Return [x, y] of the center of cell containing provided text 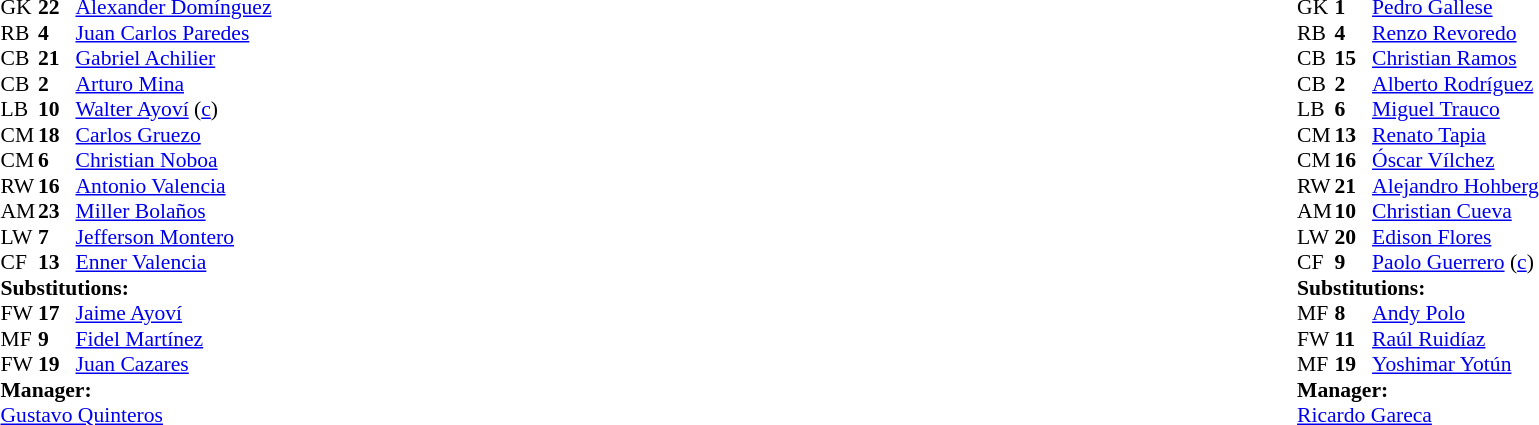
Arturo Mina [174, 84]
Renato Tapia [1456, 135]
Miller Bolaños [174, 211]
Gabriel Achilier [174, 59]
Walter Ayoví (c) [174, 109]
Óscar Vílchez [1456, 161]
Christian Ramos [1456, 59]
Renzo Revoredo [1456, 33]
7 [57, 237]
Christian Cueva [1456, 211]
Christian Noboa [174, 161]
Paolo Guerrero (c) [1456, 263]
Andy Polo [1456, 313]
Juan Carlos Paredes [174, 33]
Alejandro Hohberg [1456, 186]
Jaime Ayoví [174, 313]
20 [1354, 237]
Fidel Martínez [174, 339]
Enner Valencia [174, 263]
17 [57, 313]
Miguel Trauco [1456, 109]
8 [1354, 313]
Edison Flores [1456, 237]
Yoshimar Yotún [1456, 365]
Juan Cazares [174, 365]
Alberto Rodríguez [1456, 84]
Antonio Valencia [174, 186]
23 [57, 211]
Carlos Gruezo [174, 135]
Jefferson Montero [174, 237]
15 [1354, 59]
Raúl Ruidíaz [1456, 339]
11 [1354, 339]
18 [57, 135]
